Return [x, y] of the center of cell containing provided text 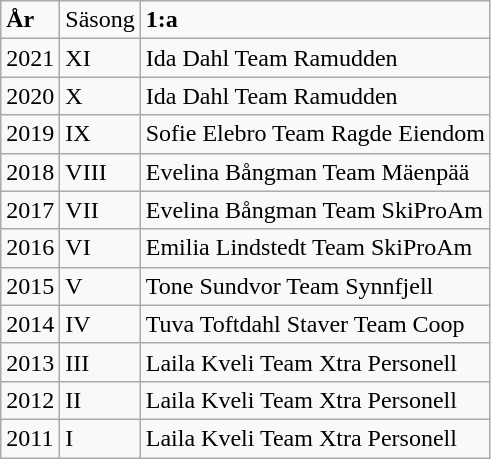
2021 [30, 58]
2015 [30, 286]
2020 [30, 96]
1:a [315, 20]
VIII [100, 172]
III [100, 362]
I [100, 438]
2012 [30, 400]
VI [100, 248]
V [100, 286]
Säsong [100, 20]
2019 [30, 134]
Tuva Toftdahl Staver Team Coop [315, 324]
Tone Sundvor Team Synnfjell [315, 286]
År [30, 20]
Evelina Bångman Team SkiProAm [315, 210]
IV [100, 324]
2011 [30, 438]
X [100, 96]
2017 [30, 210]
VII [100, 210]
Sofie Elebro Team Ragde Eiendom [315, 134]
2016 [30, 248]
II [100, 400]
IX [100, 134]
XI [100, 58]
Emilia Lindstedt Team SkiProAm [315, 248]
2013 [30, 362]
Evelina Bångman Team Mäenpää [315, 172]
2018 [30, 172]
2014 [30, 324]
